Return [x, y] of the center of cell containing provided text 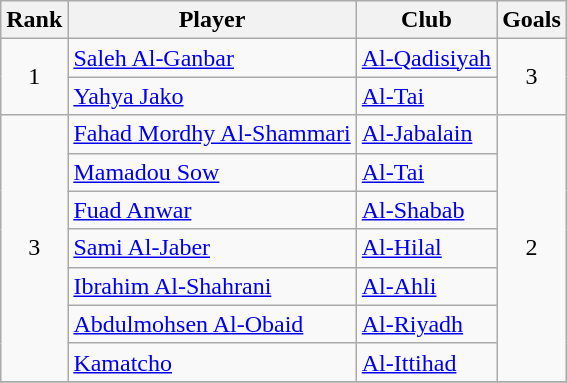
Sami Al-Jaber [212, 248]
Al-Hilal [426, 248]
Al-Qadisiyah [426, 58]
Ibrahim Al-Shahrani [212, 286]
Yahya Jako [212, 96]
Al-Ahli [426, 286]
Rank [34, 20]
Player [212, 20]
1 [34, 77]
Saleh Al-Ganbar [212, 58]
Abdulmohsen Al-Obaid [212, 324]
Al-Shabab [426, 210]
Al-Ittihad [426, 362]
Club [426, 20]
Kamatcho [212, 362]
Fuad Anwar [212, 210]
Fahad Mordhy Al-Shammari [212, 134]
2 [532, 248]
Al-Riyadh [426, 324]
Goals [532, 20]
Al-Jabalain [426, 134]
Mamadou Sow [212, 172]
